Return the (X, Y) coordinate for the center point of the cell that contains the specified text.  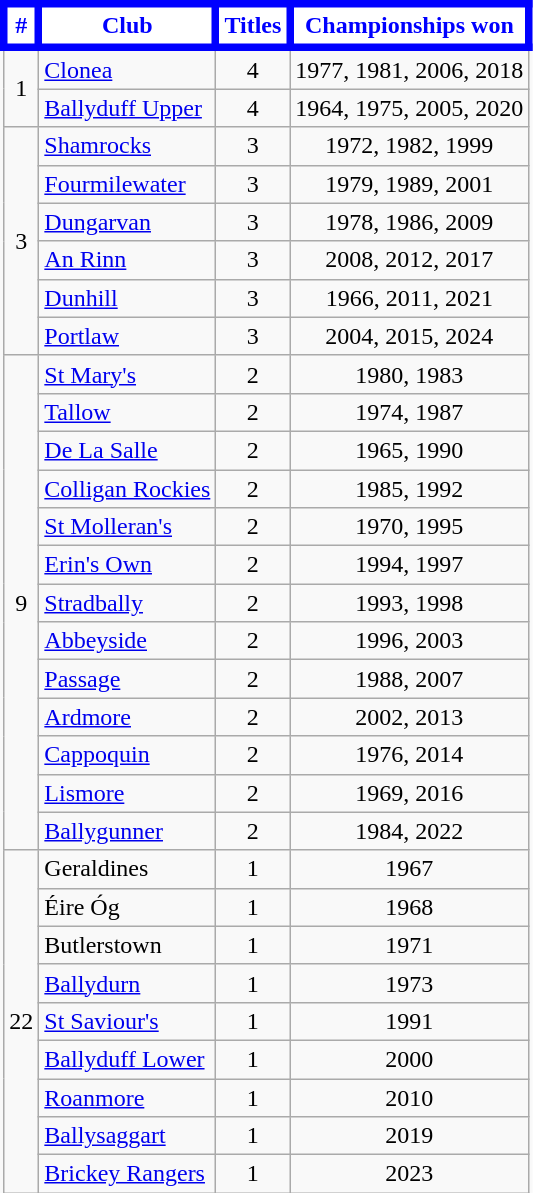
Tallow (128, 412)
St Mary's (128, 374)
Cappoquin (128, 755)
1971 (410, 945)
Championships won (410, 26)
1970, 1995 (410, 527)
1967 (410, 869)
Erin's Own (128, 565)
Colligan Rockies (128, 489)
Ballyduff Lower (128, 1059)
2004, 2015, 2024 (410, 336)
Club (128, 26)
1996, 2003 (410, 641)
Ballysaggart (128, 1136)
2023 (410, 1174)
1974, 1987 (410, 412)
Dunhill (128, 298)
Ballygunner (128, 831)
An Rinn (128, 260)
Abbeyside (128, 641)
1993, 1998 (410, 603)
1984, 2022 (410, 831)
1965, 1990 (410, 450)
1969, 2016 (410, 793)
Geraldines (128, 869)
1988, 2007 (410, 679)
2010 (410, 1097)
Butlerstown (128, 945)
2000 (410, 1059)
1968 (410, 907)
1980, 1983 (410, 374)
1985, 1992 (410, 489)
# (22, 26)
1978, 1986, 2009 (410, 222)
Brickey Rangers (128, 1174)
1976, 2014 (410, 755)
Roanmore (128, 1097)
Dungarvan (128, 222)
Éire Óg (128, 907)
1964, 1975, 2005, 2020 (410, 108)
St Saviour's (128, 1021)
1972, 1982, 1999 (410, 146)
Clonea (128, 68)
St Molleran's (128, 527)
1973 (410, 983)
9 (22, 602)
22 (22, 1022)
Shamrocks (128, 146)
1979, 1989, 2001 (410, 184)
Portlaw (128, 336)
2019 (410, 1136)
2002, 2013 (410, 717)
De La Salle (128, 450)
1991 (410, 1021)
1966, 2011, 2021 (410, 298)
Ballyduff Upper (128, 108)
1994, 1997 (410, 565)
2008, 2012, 2017 (410, 260)
Titles (253, 26)
Ballydurn (128, 983)
Ardmore (128, 717)
1977, 1981, 2006, 2018 (410, 68)
Passage (128, 679)
Lismore (128, 793)
Fourmilewater (128, 184)
Stradbally (128, 603)
